Extract the [X, Y] coordinate from the center of the cell holding the provided text.  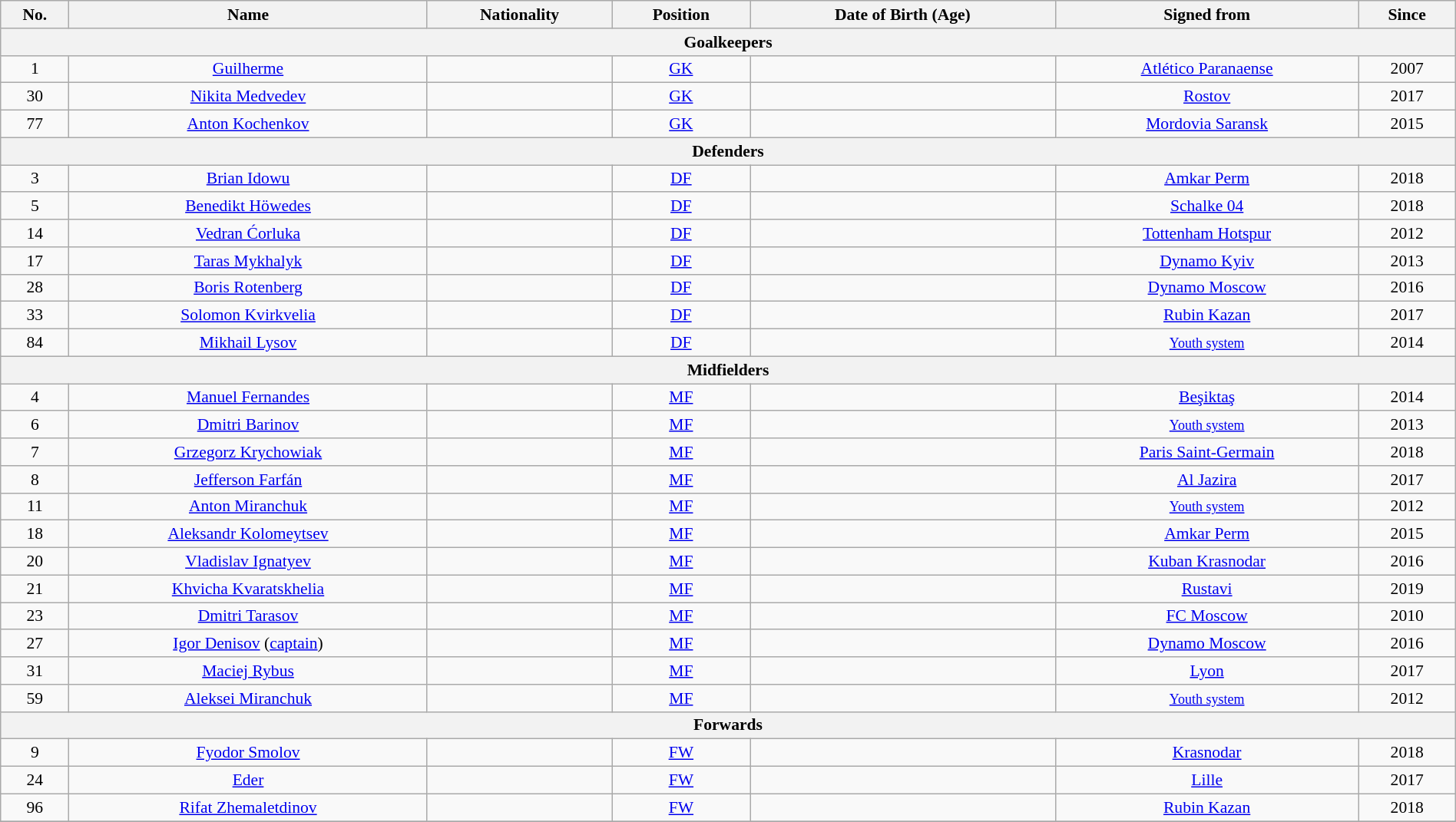
Vedran Ćorluka [248, 233]
Schalke 04 [1207, 206]
No. [35, 15]
Midfielders [728, 370]
Krasnodar [1207, 753]
Signed from [1207, 15]
Dmitri Tarasov [248, 616]
Boris Rotenberg [248, 288]
59 [35, 698]
Guilherme [248, 69]
Beşiktaş [1207, 398]
5 [35, 206]
Jefferson Farfán [248, 480]
Name [248, 15]
27 [35, 644]
FC Moscow [1207, 616]
21 [35, 589]
Rustavi [1207, 589]
30 [35, 97]
24 [35, 781]
Al Jazira [1207, 480]
Lille [1207, 781]
Position [681, 15]
20 [35, 562]
Benedikt Höwedes [248, 206]
Maciej Rybus [248, 671]
Forwards [728, 725]
Aleksandr Kolomeytsev [248, 534]
33 [35, 315]
Brian Idowu [248, 179]
Date of Birth (Age) [903, 15]
Manuel Fernandes [248, 398]
Aleksei Miranchuk [248, 698]
1 [35, 69]
Taras Mykhalyk [248, 261]
Rostov [1207, 97]
Kuban Krasnodar [1207, 562]
2019 [1407, 589]
Igor Denisov (captain) [248, 644]
9 [35, 753]
Anton Miranchuk [248, 507]
2010 [1407, 616]
77 [35, 124]
4 [35, 398]
6 [35, 425]
Nikita Medvedev [248, 97]
Goalkeepers [728, 42]
96 [35, 807]
Since [1407, 15]
Mikhail Lysov [248, 343]
14 [35, 233]
Eder [248, 781]
Paris Saint-Germain [1207, 452]
Mordovia Saransk [1207, 124]
Rifat Zhemaletdinov [248, 807]
Khvicha Kvaratskhelia [248, 589]
Dynamo Kyiv [1207, 261]
Anton Kochenkov [248, 124]
17 [35, 261]
7 [35, 452]
Lyon [1207, 671]
Defenders [728, 151]
Tottenham Hotspur [1207, 233]
Nationality [519, 15]
Dmitri Barinov [248, 425]
Atlético Paranaense [1207, 69]
11 [35, 507]
Vladislav Ignatyev [248, 562]
Solomon Kvirkvelia [248, 315]
31 [35, 671]
Grzegorz Krychowiak [248, 452]
18 [35, 534]
84 [35, 343]
28 [35, 288]
Fyodor Smolov [248, 753]
23 [35, 616]
3 [35, 179]
2007 [1407, 69]
8 [35, 480]
